Return the (x, y) coordinate for the center point of the cell that contains the specified text.  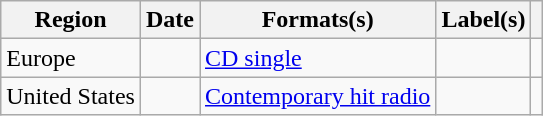
United States (71, 96)
Date (170, 20)
Formats(s) (318, 20)
Label(s) (484, 20)
Europe (71, 58)
Contemporary hit radio (318, 96)
CD single (318, 58)
Region (71, 20)
